Scan for the cell matching the given text and deliver its (X, Y) coordinate at center. 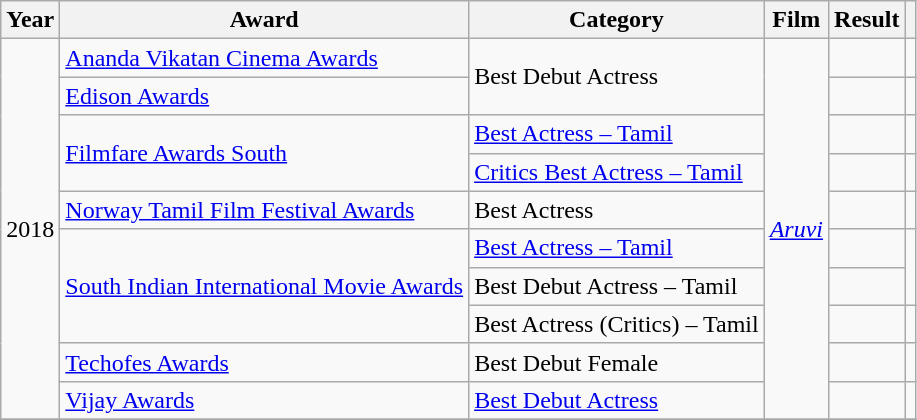
Best Debut Female (617, 362)
Best Actress (617, 210)
Vijay Awards (264, 400)
Critics Best Actress – Tamil (617, 172)
South Indian International Movie Awards (264, 286)
Ananda Vikatan Cinema Awards (264, 58)
Filmfare Awards South (264, 153)
Techofes Awards (264, 362)
Result (867, 20)
2018 (30, 230)
Film (796, 20)
Award (264, 20)
Edison Awards (264, 96)
Best Debut Actress – Tamil (617, 286)
Norway Tamil Film Festival Awards (264, 210)
Category (617, 20)
Year (30, 20)
Best Actress (Critics) – Tamil (617, 324)
Aruvi (796, 230)
